Output the [X, Y] coordinate of the center of the cell containing the given text.  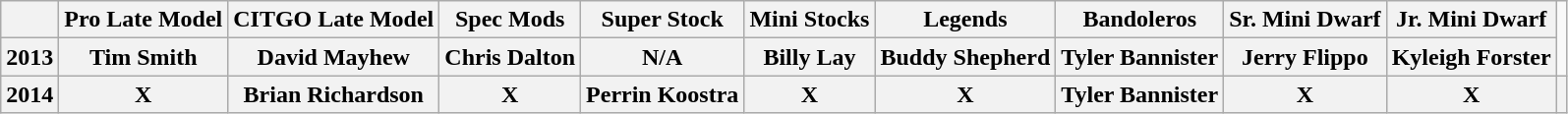
Spec Mods [510, 20]
Super Stock [663, 20]
Jr. Mini Dwarf [1471, 20]
Jerry Flippo [1306, 57]
Mini Stocks [810, 20]
Sr. Mini Dwarf [1306, 20]
Billy Lay [810, 57]
David Mayhew [334, 57]
Chris Dalton [510, 57]
Bandoleros [1140, 20]
Perrin Koostra [663, 94]
Kyleigh Forster [1471, 57]
Pro Late Model [144, 20]
N/A [663, 57]
Legends [965, 20]
Tim Smith [144, 57]
2013 [29, 57]
CITGO Late Model [334, 20]
Buddy Shepherd [965, 57]
Brian Richardson [334, 94]
2014 [29, 94]
